Return [X, Y] of the center of cell containing provided text 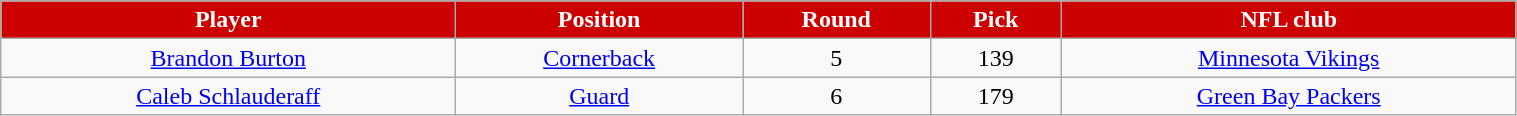
Position [600, 20]
NFL club [1288, 20]
Green Bay Packers [1288, 96]
6 [836, 96]
Round [836, 20]
5 [836, 58]
179 [996, 96]
Player [228, 20]
139 [996, 58]
Pick [996, 20]
Guard [600, 96]
Cornerback [600, 58]
Brandon Burton [228, 58]
Caleb Schlauderaff [228, 96]
Minnesota Vikings [1288, 58]
